Pinpoint the cell where the given text exists, returning its [x, y] midpoint coordinate. 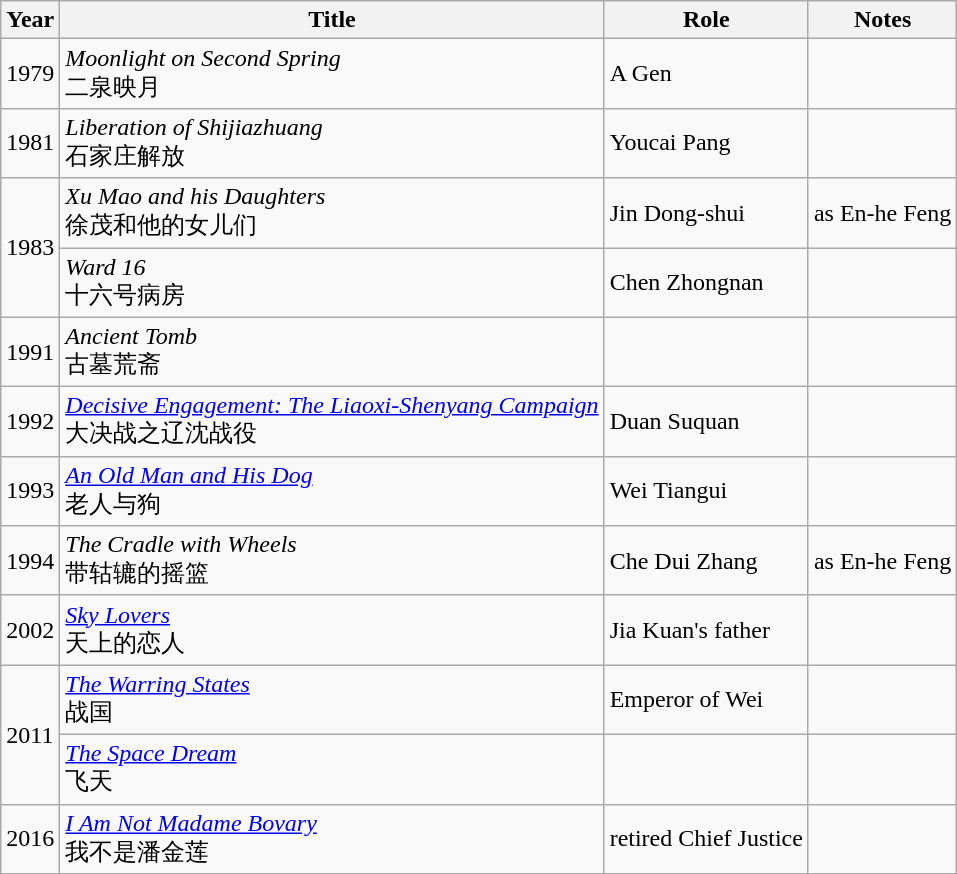
Decisive Engagement: The Liaoxi-Shenyang Campaign大决战之辽沈战役 [332, 422]
Moonlight on Second Spring二泉映月 [332, 74]
1983 [30, 248]
Notes [882, 20]
Year [30, 20]
2011 [30, 734]
2016 [30, 839]
2002 [30, 630]
Wei Tiangui [706, 491]
1994 [30, 561]
Ancient Tomb古墓荒斋 [332, 352]
1993 [30, 491]
Role [706, 20]
retired Chief Justice [706, 839]
1991 [30, 352]
Title [332, 20]
Che Dui Zhang [706, 561]
Xu Mao and his Daughters徐茂和他的女儿们 [332, 213]
A Gen [706, 74]
Liberation of Shijiazhuang石家庄解放 [332, 143]
Youcai Pang [706, 143]
1981 [30, 143]
Chen Zhongnan [706, 283]
1979 [30, 74]
Duan Suquan [706, 422]
An Old Man and His Dog老人与狗 [332, 491]
Jia Kuan's father [706, 630]
I Am Not Madame Bovary我不是潘金莲 [332, 839]
The Warring States战国 [332, 700]
Ward 16十六号病房 [332, 283]
Emperor of Wei [706, 700]
The Space Dream飞天 [332, 769]
Jin Dong-shui [706, 213]
The Cradle with Wheels带轱辘的摇篮 [332, 561]
Sky Lovers天上的恋人 [332, 630]
1992 [30, 422]
